Search for the cell housing the specified text and yield its (X, Y) center coordinate. 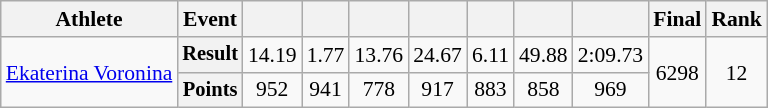
Points (210, 90)
Result (210, 55)
Athlete (90, 19)
24.67 (438, 55)
49.88 (544, 55)
6298 (677, 72)
Ekaterina Voronina (90, 72)
6.11 (490, 55)
Rank (736, 19)
13.76 (378, 55)
12 (736, 72)
858 (544, 90)
917 (438, 90)
14.19 (272, 55)
941 (326, 90)
778 (378, 90)
952 (272, 90)
Event (210, 19)
1.77 (326, 55)
969 (610, 90)
2:09.73 (610, 55)
883 (490, 90)
Final (677, 19)
